From the cell containing the given text, extract its center point as [x, y] coordinate. 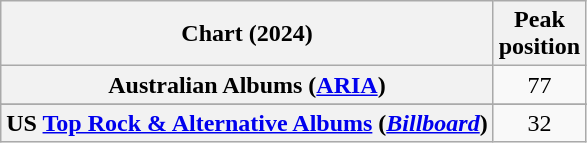
Peakposition [539, 34]
32 [539, 123]
77 [539, 85]
Chart (2024) [247, 34]
Australian Albums (ARIA) [247, 85]
US Top Rock & Alternative Albums (Billboard) [247, 123]
